Identify which cell holds the provided text, then report its (x, y) central coordinate. 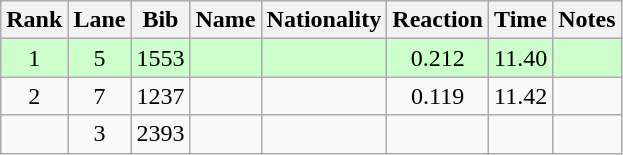
11.42 (520, 96)
0.212 (438, 58)
Notes (587, 20)
1553 (160, 58)
Lane (100, 20)
Bib (160, 20)
5 (100, 58)
Reaction (438, 20)
3 (100, 134)
Time (520, 20)
2393 (160, 134)
Nationality (324, 20)
0.119 (438, 96)
11.40 (520, 58)
1 (34, 58)
1237 (160, 96)
2 (34, 96)
7 (100, 96)
Rank (34, 20)
Name (226, 20)
